Locate the cell with the specified text and output its (X, Y) center coordinate. 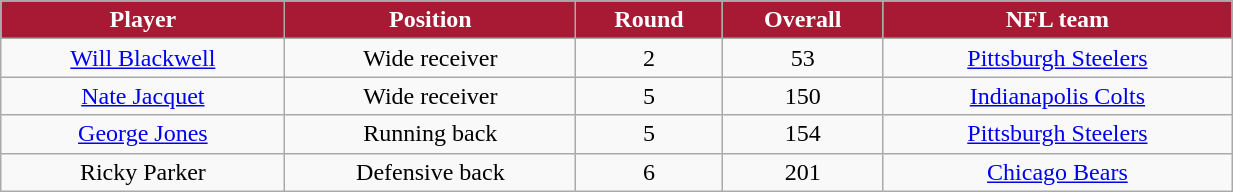
53 (802, 58)
Player (143, 20)
Chicago Bears (1057, 172)
Indianapolis Colts (1057, 96)
Position (430, 20)
2 (649, 58)
Round (649, 20)
Ricky Parker (143, 172)
Will Blackwell (143, 58)
150 (802, 96)
201 (802, 172)
NFL team (1057, 20)
Overall (802, 20)
Running back (430, 134)
George Jones (143, 134)
6 (649, 172)
Defensive back (430, 172)
154 (802, 134)
Nate Jacquet (143, 96)
